Provide the (X, Y) coordinate of the cell's center where the given text is located.  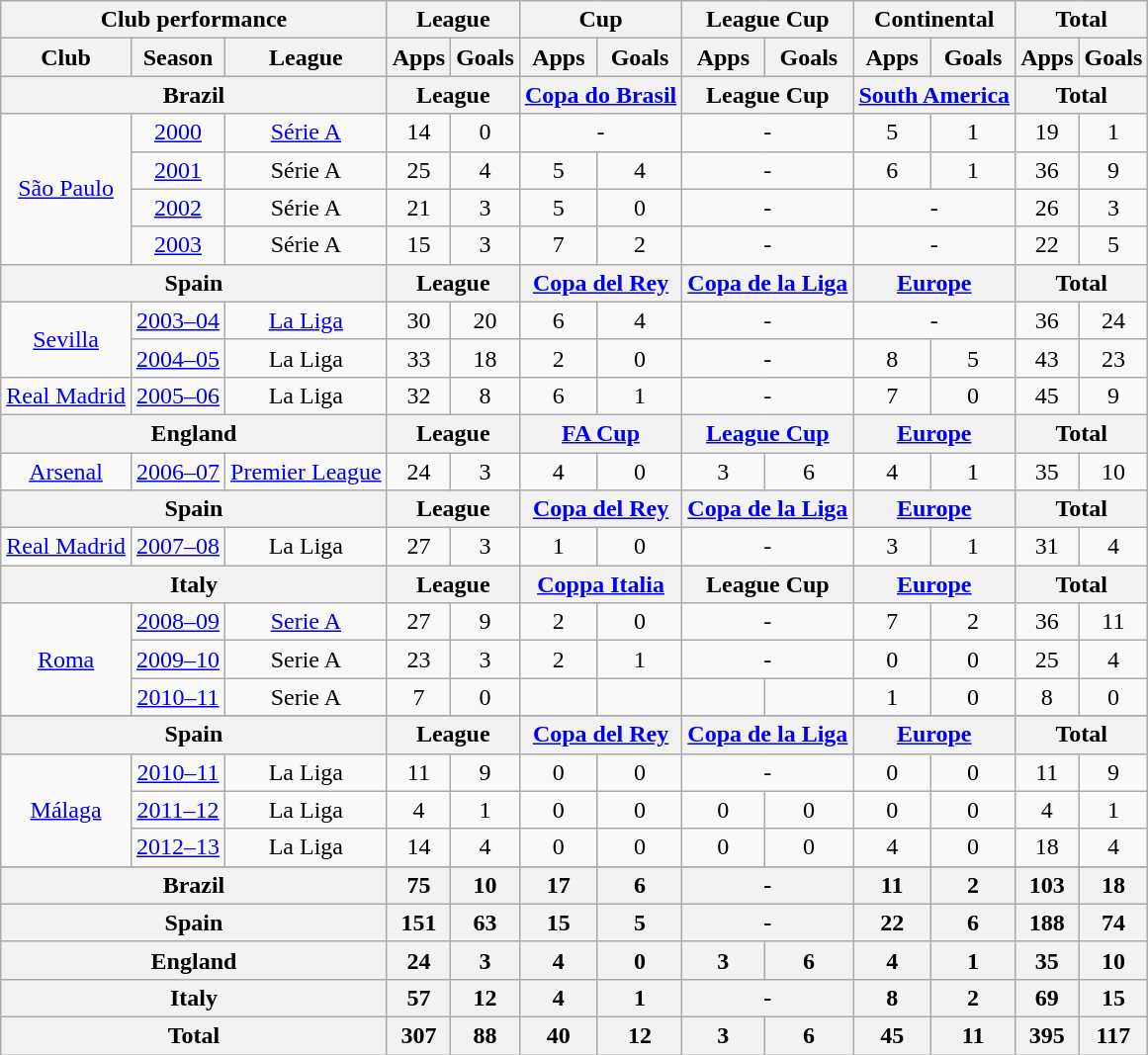
Season (178, 57)
2012–13 (178, 847)
Club (66, 57)
Roma (66, 659)
2002 (178, 208)
Cup (600, 20)
395 (1047, 1035)
2011–12 (178, 810)
32 (418, 396)
2004–05 (178, 358)
South America (934, 95)
17 (558, 885)
Arsenal (66, 472)
Club performance (194, 20)
20 (486, 320)
188 (1047, 923)
19 (1047, 132)
69 (1047, 998)
2005–06 (178, 396)
26 (1047, 208)
Premier League (307, 472)
2006–07 (178, 472)
Coppa Italia (600, 584)
43 (1047, 358)
40 (558, 1035)
2003–04 (178, 320)
2008–09 (178, 622)
33 (418, 358)
Málaga (66, 810)
103 (1047, 885)
31 (1047, 547)
Continental (934, 20)
151 (418, 923)
Copa do Brasil (600, 95)
30 (418, 320)
117 (1113, 1035)
63 (486, 923)
57 (418, 998)
FA Cup (600, 433)
307 (418, 1035)
88 (486, 1035)
2007–08 (178, 547)
21 (418, 208)
2001 (178, 170)
75 (418, 885)
São Paulo (66, 189)
2003 (178, 245)
2000 (178, 132)
2009–10 (178, 659)
Sevilla (66, 339)
74 (1113, 923)
